Identify which cell holds the provided text, then report its [X, Y] central coordinate. 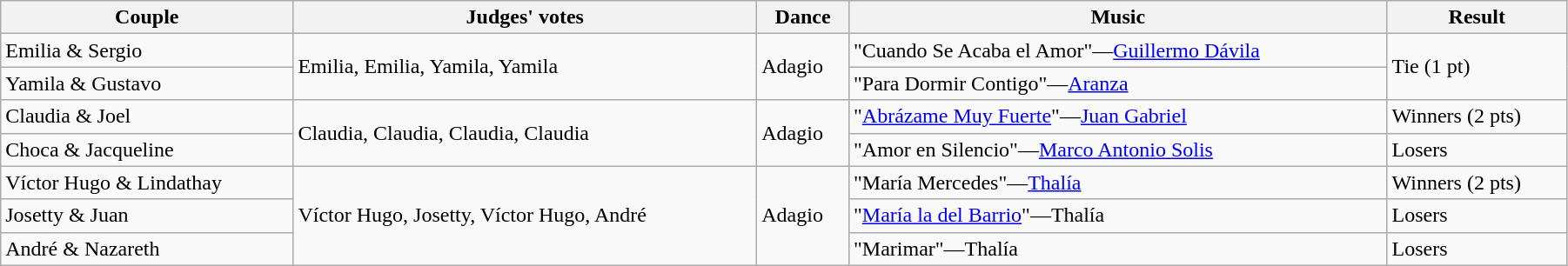
Claudia & Joel [147, 116]
Couple [147, 17]
Josetty & Juan [147, 216]
Claudia, Claudia, Claudia, Claudia [526, 133]
Emilia & Sergio [147, 50]
"María Mercedes"—Thalía [1117, 183]
"Amor en Silencio"—Marco Antonio Solis [1117, 150]
Music [1117, 17]
"Abrázame Muy Fuerte"—Juan Gabriel [1117, 116]
Víctor Hugo & Lindathay [147, 183]
Judges' votes [526, 17]
Emilia, Emilia, Yamila, Yamila [526, 67]
Dance [803, 17]
"Para Dormir Contigo"—Aranza [1117, 83]
Víctor Hugo, Josetty, Víctor Hugo, André [526, 216]
Result [1477, 17]
Choca & Jacqueline [147, 150]
"Marimar"—Thalía [1117, 249]
"Cuando Se Acaba el Amor"—Guillermo Dávila [1117, 50]
"María la del Barrio"—Thalía [1117, 216]
Tie (1 pt) [1477, 67]
Yamila & Gustavo [147, 83]
André & Nazareth [147, 249]
